Determine the [X, Y] coordinate at the center of the cell enclosing the given text.  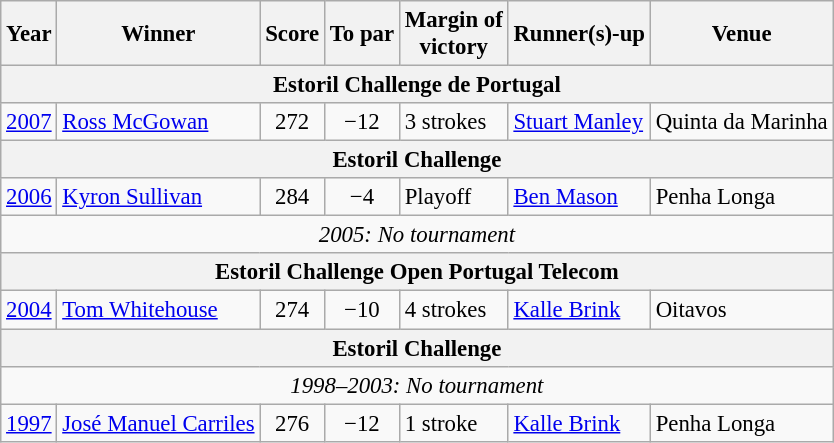
−10 [362, 310]
−4 [362, 197]
Venue [742, 34]
Kyron Sullivan [158, 197]
Margin ofvictory [454, 34]
2007 [29, 122]
Runner(s)-up [579, 34]
1997 [29, 423]
274 [292, 310]
Playoff [454, 197]
Oitavos [742, 310]
2004 [29, 310]
Ben Mason [579, 197]
3 strokes [454, 122]
Estoril Challenge de Portugal [417, 85]
Score [292, 34]
Winner [158, 34]
To par [362, 34]
José Manuel Carriles [158, 423]
2006 [29, 197]
Ross McGowan [158, 122]
4 strokes [454, 310]
Stuart Manley [579, 122]
1998–2003: No tournament [417, 385]
1 stroke [454, 423]
276 [292, 423]
284 [292, 197]
Quinta da Marinha [742, 122]
Estoril Challenge Open Portugal Telecom [417, 273]
Year [29, 34]
Tom Whitehouse [158, 310]
2005: No tournament [417, 235]
272 [292, 122]
